Return the [X, Y] coordinate for the center point of the cell that contains the specified text.  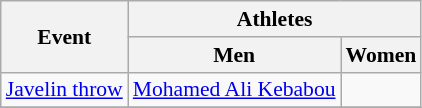
Event [64, 36]
Men [234, 55]
Women [382, 55]
Mohamed Ali Kebabou [234, 90]
Athletes [275, 19]
Javelin throw [64, 90]
